Find where the given text appears and provide that cell's center as (X, Y) coordinate. 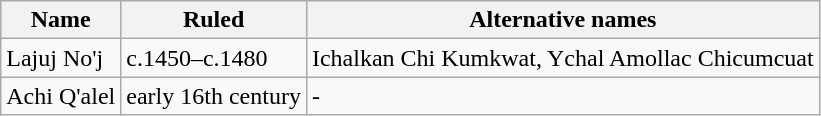
Ruled (214, 20)
- (562, 96)
Achi Q'alel (61, 96)
Ichalkan Chi Kumkwat, Ychal Amollac Chicumcuat (562, 58)
early 16th century (214, 96)
c.1450–c.1480 (214, 58)
Name (61, 20)
Alternative names (562, 20)
Lajuj No'j (61, 58)
